Provide the (x, y) coordinate of the cell's center where the given text is located.  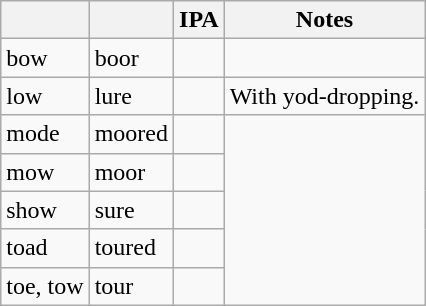
IPA (200, 20)
show (45, 210)
moored (131, 134)
toad (45, 248)
mode (45, 134)
moor (131, 172)
mow (45, 172)
With yod-dropping. (324, 96)
lure (131, 96)
Notes (324, 20)
low (45, 96)
toe, tow (45, 286)
bow (45, 58)
toured (131, 248)
tour (131, 286)
boor (131, 58)
sure (131, 210)
